Locate the cell with the specified text and output its [X, Y] center coordinate. 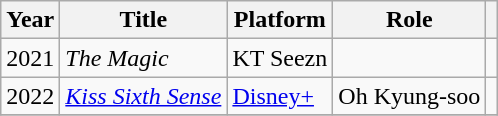
Role [410, 20]
Platform [280, 20]
Oh Kyung-soo [410, 96]
2021 [30, 58]
Kiss Sixth Sense [144, 96]
KT Seezn [280, 58]
Year [30, 20]
2022 [30, 96]
Disney+ [280, 96]
Title [144, 20]
The Magic [144, 58]
